Search for the cell housing the specified text and yield its [x, y] center coordinate. 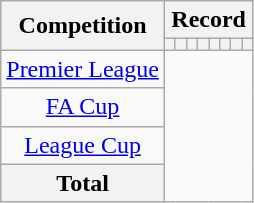
Record [208, 20]
Total [83, 183]
Premier League [83, 69]
League Cup [83, 145]
FA Cup [83, 107]
Competition [83, 26]
